From the cell containing the given text, extract its center point as [x, y] coordinate. 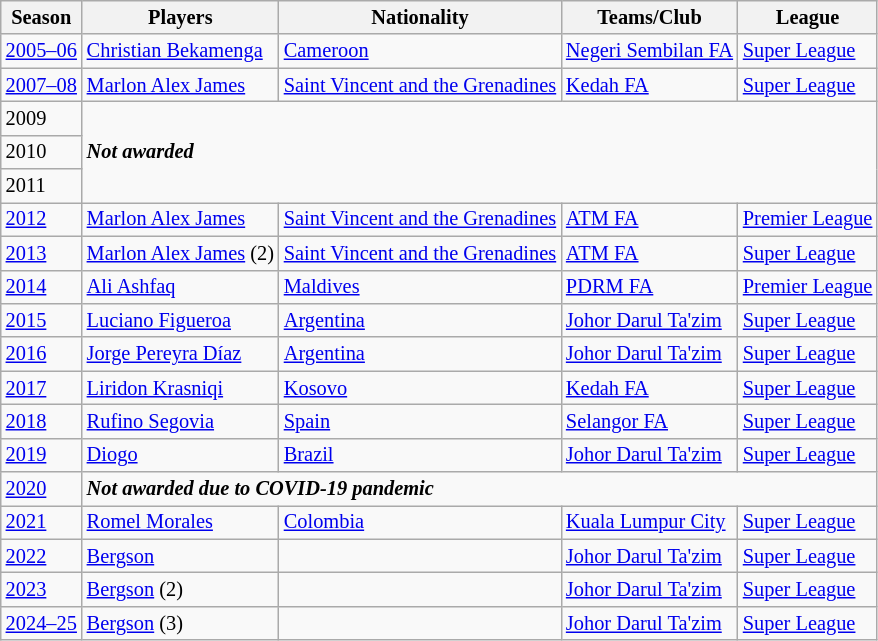
2009 [42, 118]
2005–06 [42, 51]
Players [180, 17]
2018 [42, 421]
2015 [42, 320]
2019 [42, 455]
Negeri Sembilan FA [650, 51]
Diogo [180, 455]
2022 [42, 556]
2012 [42, 219]
2011 [42, 186]
Cameroon [420, 51]
2020 [42, 489]
Brazil [420, 455]
2024–25 [42, 623]
Teams/Club [650, 17]
2010 [42, 152]
Season [42, 17]
Kosovo [420, 388]
Romel Morales [180, 522]
2021 [42, 522]
Ali Ashfaq [180, 287]
Selangor FA [650, 421]
Bergson [180, 556]
Christian Bekamenga [180, 51]
Nationality [420, 17]
2023 [42, 589]
Luciano Figueroa [180, 320]
PDRM FA [650, 287]
2013 [42, 253]
2016 [42, 354]
Rufino Segovia [180, 421]
Jorge Pereyra Díaz [180, 354]
2014 [42, 287]
Not awarded due to COVID-19 pandemic [480, 489]
Liridon Krasniqi [180, 388]
Marlon Alex James (2) [180, 253]
Maldives [420, 287]
Colombia [420, 522]
Kuala Lumpur City [650, 522]
Bergson (2) [180, 589]
2007–08 [42, 85]
2017 [42, 388]
League [808, 17]
Not awarded [480, 152]
Spain [420, 421]
Bergson (3) [180, 623]
